Locate the cell with the specified text and output its (x, y) center coordinate. 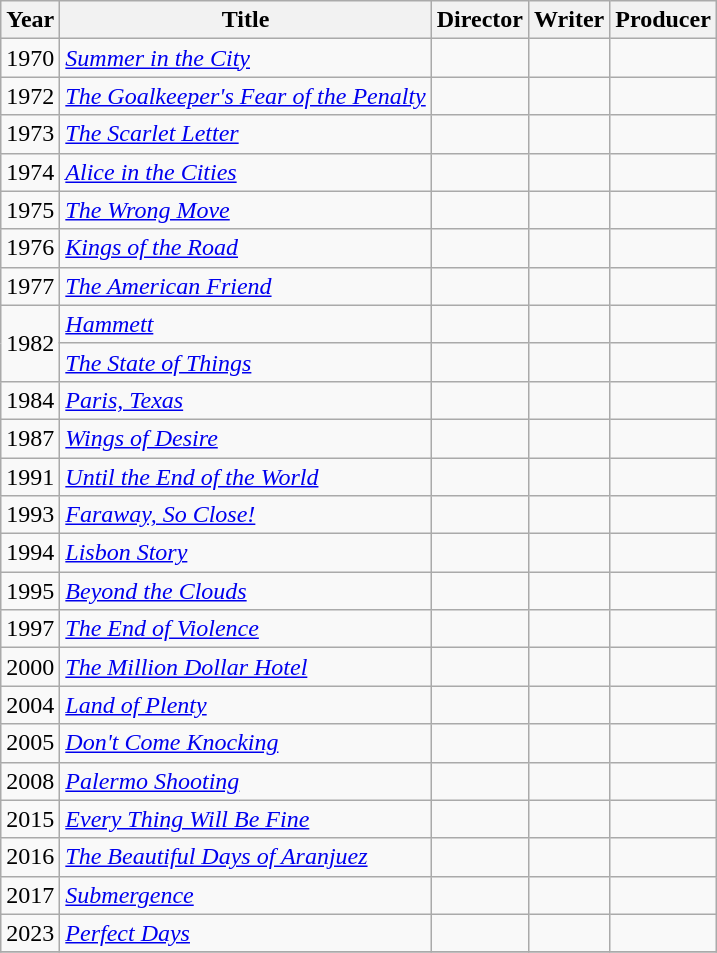
2004 (30, 705)
The American Friend (246, 286)
2008 (30, 781)
1995 (30, 591)
1987 (30, 438)
Land of Plenty (246, 705)
Perfect Days (246, 933)
Title (246, 20)
1997 (30, 629)
The Million Dollar Hotel (246, 667)
Faraway, So Close! (246, 515)
Submergence (246, 895)
Palermo Shooting (246, 781)
Producer (664, 20)
2015 (30, 819)
The State of Things (246, 362)
Director (480, 20)
Year (30, 20)
Summer in the City (246, 58)
Writer (568, 20)
The Beautiful Days of Aranjuez (246, 857)
The Scarlet Letter (246, 134)
The Goalkeeper's Fear of the Penalty (246, 96)
2000 (30, 667)
Beyond the Clouds (246, 591)
Until the End of the World (246, 477)
1993 (30, 515)
1972 (30, 96)
1994 (30, 553)
1976 (30, 248)
Kings of the Road (246, 248)
Hammett (246, 324)
Lisbon Story (246, 553)
Every Thing Will Be Fine (246, 819)
Don't Come Knocking (246, 743)
2017 (30, 895)
1970 (30, 58)
1974 (30, 172)
The End of Violence (246, 629)
The Wrong Move (246, 210)
2005 (30, 743)
Paris, Texas (246, 400)
1973 (30, 134)
1975 (30, 210)
2016 (30, 857)
1982 (30, 343)
Alice in the Cities (246, 172)
1977 (30, 286)
2023 (30, 933)
1984 (30, 400)
Wings of Desire (246, 438)
1991 (30, 477)
